Provide the (X, Y) coordinate of the cell's center where the given text is located.  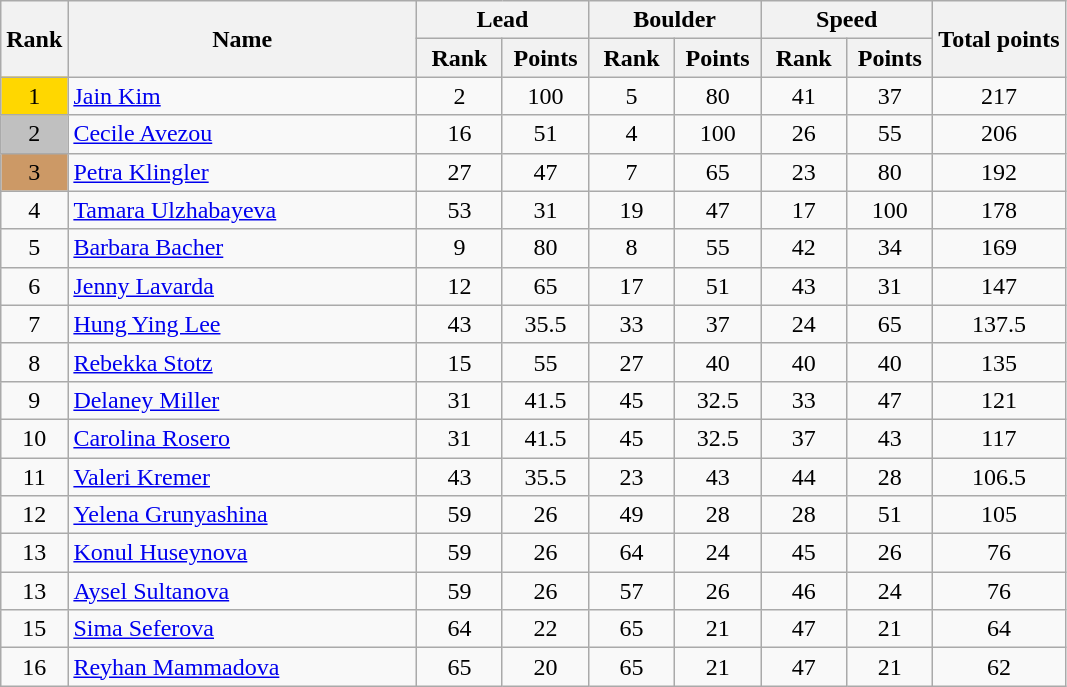
Valeri Kremer (242, 477)
41 (804, 96)
147 (999, 286)
49 (632, 515)
Jenny Lavarda (242, 286)
3 (34, 172)
Total points (999, 39)
217 (999, 96)
192 (999, 172)
22 (545, 629)
Konul Huseynova (242, 553)
135 (999, 362)
Delaney Miller (242, 400)
137.5 (999, 324)
Rebekka Stotz (242, 362)
Lead (502, 20)
53 (459, 210)
62 (999, 667)
Aysel Sultanova (242, 591)
6 (34, 286)
Boulder (675, 20)
Tamara Ulzhabayeva (242, 210)
Petra Klingler (242, 172)
19 (632, 210)
206 (999, 134)
10 (34, 438)
11 (34, 477)
Carolina Rosero (242, 438)
117 (999, 438)
Jain Kim (242, 96)
1 (34, 96)
Speed (847, 20)
34 (890, 248)
46 (804, 591)
44 (804, 477)
Cecile Avezou (242, 134)
20 (545, 667)
105 (999, 515)
Yelena Grunyashina (242, 515)
Barbara Bacher (242, 248)
Sima Seferova (242, 629)
169 (999, 248)
42 (804, 248)
57 (632, 591)
Hung Ying Lee (242, 324)
106.5 (999, 477)
Name (242, 39)
178 (999, 210)
121 (999, 400)
Reyhan Mammadova (242, 667)
